Detect which cell encompasses the target text, then output its (x, y) center coordinate. 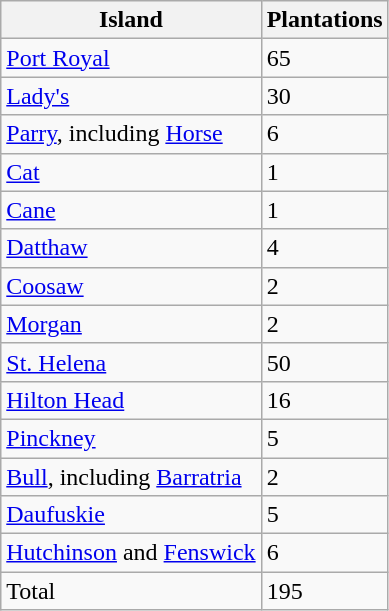
50 (324, 362)
Hutchinson and Fenswick (131, 553)
Morgan (131, 324)
Total (131, 591)
195 (324, 591)
Datthaw (131, 248)
Parry, including Horse (131, 134)
Pinckney (131, 438)
St. Helena (131, 362)
Port Royal (131, 58)
Cat (131, 172)
65 (324, 58)
Lady's (131, 96)
Coosaw (131, 286)
Island (131, 20)
4 (324, 248)
Daufuskie (131, 515)
Cane (131, 210)
30 (324, 96)
Bull, including Barratria (131, 477)
Plantations (324, 20)
16 (324, 400)
Hilton Head (131, 400)
